Extract the (X, Y) coordinate from the center of the cell holding the provided text.  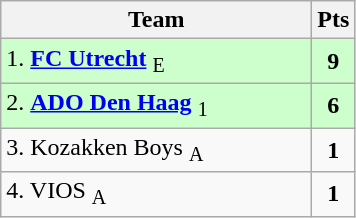
4. VIOS A (156, 194)
Pts (334, 20)
1. FC Utrecht E (156, 61)
6 (334, 105)
Team (156, 20)
2. ADO Den Haag 1 (156, 105)
9 (334, 61)
3. Kozakken Boys A (156, 150)
